Scan for the cell matching the given text and deliver its [x, y] coordinate at center. 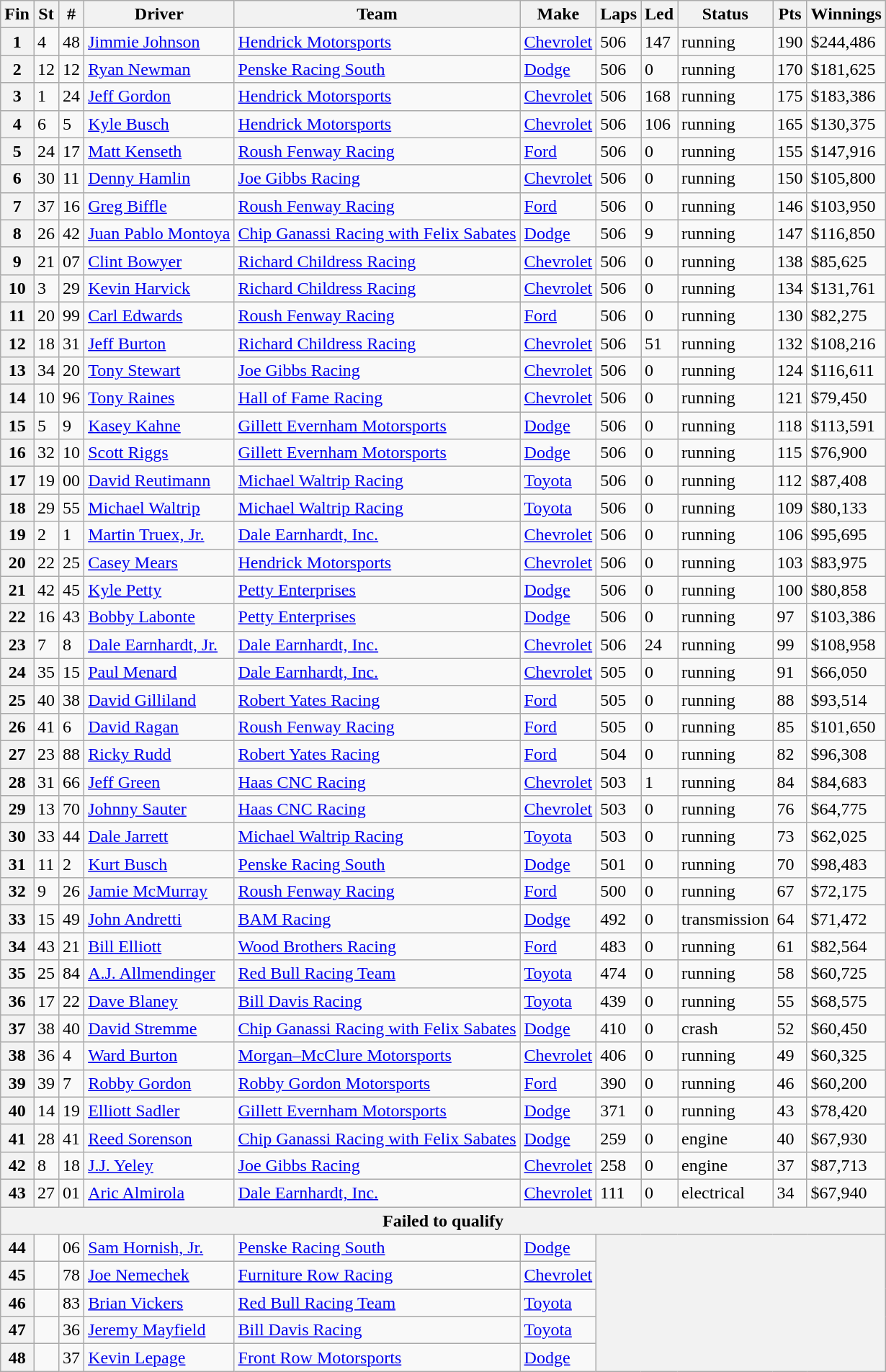
$82,275 [846, 315]
$130,375 [846, 124]
138 [789, 261]
$113,591 [846, 426]
Dale Jarrett [159, 837]
$116,611 [846, 371]
121 [789, 398]
$66,050 [846, 672]
Laps [619, 14]
$183,386 [846, 97]
Joe Nemechek [159, 1275]
Greg Biffle [159, 206]
82 [789, 754]
$103,950 [846, 206]
406 [619, 1056]
Jeff Gordon [159, 97]
112 [789, 480]
Carl Edwards [159, 315]
259 [619, 1138]
Brian Vickers [159, 1303]
Aric Almirola [159, 1193]
Bill Elliott [159, 946]
73 [789, 837]
David Gilliland [159, 699]
Sam Hornish, Jr. [159, 1248]
$60,450 [846, 1028]
Robby Gordon Motorsports [377, 1083]
$71,472 [846, 919]
Kasey Kahne [159, 426]
electrical [725, 1193]
06 [72, 1248]
$82,564 [846, 946]
$87,713 [846, 1165]
91 [789, 672]
483 [619, 946]
$62,025 [846, 837]
124 [789, 371]
Juan Pablo Montoya [159, 233]
$80,133 [846, 508]
109 [789, 508]
Elliott Sadler [159, 1111]
134 [789, 288]
Casey Mears [159, 562]
64 [789, 919]
Ricky Rudd [159, 754]
$67,930 [846, 1138]
175 [789, 97]
Make [558, 14]
John Andretti [159, 919]
Matt Kenseth [159, 151]
150 [789, 179]
Status [725, 14]
132 [789, 344]
78 [72, 1275]
Clint Bowyer [159, 261]
$244,486 [846, 42]
190 [789, 42]
439 [619, 1001]
Scott Riggs [159, 453]
85 [789, 727]
St [46, 14]
Winnings [846, 14]
$84,683 [846, 781]
146 [789, 206]
$79,450 [846, 398]
$98,483 [846, 864]
$131,761 [846, 288]
168 [660, 97]
David Ragan [159, 727]
Tony Raines [159, 398]
transmission [725, 919]
258 [619, 1165]
165 [789, 124]
$147,916 [846, 151]
Michael Waltrip [159, 508]
Dale Earnhardt, Jr. [159, 645]
Bobby Labonte [159, 617]
Morgan–McClure Motorsports [377, 1056]
500 [619, 892]
$60,725 [846, 974]
J.J. Yeley [159, 1165]
Ward Burton [159, 1056]
170 [789, 69]
492 [619, 919]
$181,625 [846, 69]
Fin [17, 14]
Pts [789, 14]
$105,800 [846, 179]
crash [725, 1028]
Furniture Row Racing [377, 1275]
Jeff Burton [159, 344]
Tony Stewart [159, 371]
47 [17, 1330]
371 [619, 1111]
96 [72, 398]
# [72, 14]
474 [619, 974]
00 [72, 480]
$108,958 [846, 645]
$96,308 [846, 754]
115 [789, 453]
130 [789, 315]
51 [660, 344]
Driver [159, 14]
100 [789, 590]
$103,386 [846, 617]
$85,625 [846, 261]
Martin Truex, Jr. [159, 535]
Ryan Newman [159, 69]
Kevin Harvick [159, 288]
Front Row Motorsports [377, 1358]
Paul Menard [159, 672]
$60,325 [846, 1056]
52 [789, 1028]
410 [619, 1028]
155 [789, 151]
$93,514 [846, 699]
$95,695 [846, 535]
$76,900 [846, 453]
103 [789, 562]
BAM Racing [377, 919]
Kevin Lepage [159, 1358]
Wood Brothers Racing [377, 946]
Johnny Sauter [159, 810]
07 [72, 261]
Jeff Green [159, 781]
Failed to qualify [444, 1221]
390 [619, 1083]
111 [619, 1193]
97 [789, 617]
Robby Gordon [159, 1083]
Dave Blaney [159, 1001]
$101,650 [846, 727]
David Stremme [159, 1028]
A.J. Allmendinger [159, 974]
$87,408 [846, 480]
$80,858 [846, 590]
66 [72, 781]
Team [377, 14]
Led [660, 14]
118 [789, 426]
83 [72, 1303]
01 [72, 1193]
Reed Sorenson [159, 1138]
$72,175 [846, 892]
Kyle Busch [159, 124]
501 [619, 864]
Denny Hamlin [159, 179]
67 [789, 892]
$64,775 [846, 810]
$68,575 [846, 1001]
Jamie McMurray [159, 892]
$83,975 [846, 562]
61 [789, 946]
58 [789, 974]
504 [619, 754]
$60,200 [846, 1083]
Kyle Petty [159, 590]
$78,420 [846, 1111]
David Reutimann [159, 480]
76 [789, 810]
Kurt Busch [159, 864]
Jeremy Mayfield [159, 1330]
$116,850 [846, 233]
Jimmie Johnson [159, 42]
Hall of Fame Racing [377, 398]
$108,216 [846, 344]
$67,940 [846, 1193]
